Locate the cell with the specified text and output its (x, y) center coordinate. 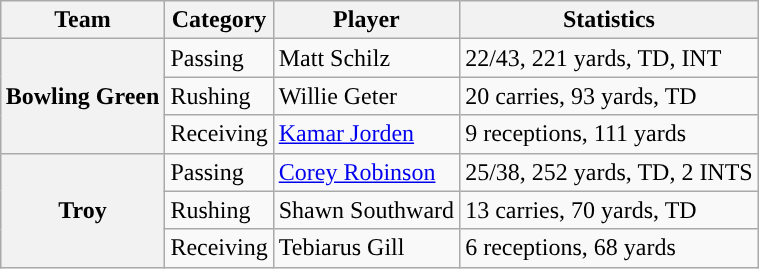
Kamar Jorden (366, 134)
Shawn Southward (366, 210)
Statistics (610, 20)
22/43, 221 yards, TD, INT (610, 58)
6 receptions, 68 yards (610, 248)
20 carries, 93 yards, TD (610, 96)
Tebiarus Gill (366, 248)
Team (82, 20)
13 carries, 70 yards, TD (610, 210)
Player (366, 20)
Matt Schilz (366, 58)
Willie Geter (366, 96)
Bowling Green (82, 96)
9 receptions, 111 yards (610, 134)
Troy (82, 210)
Category (219, 20)
Corey Robinson (366, 172)
25/38, 252 yards, TD, 2 INTS (610, 172)
